Return (x, y) of the center of cell containing provided text 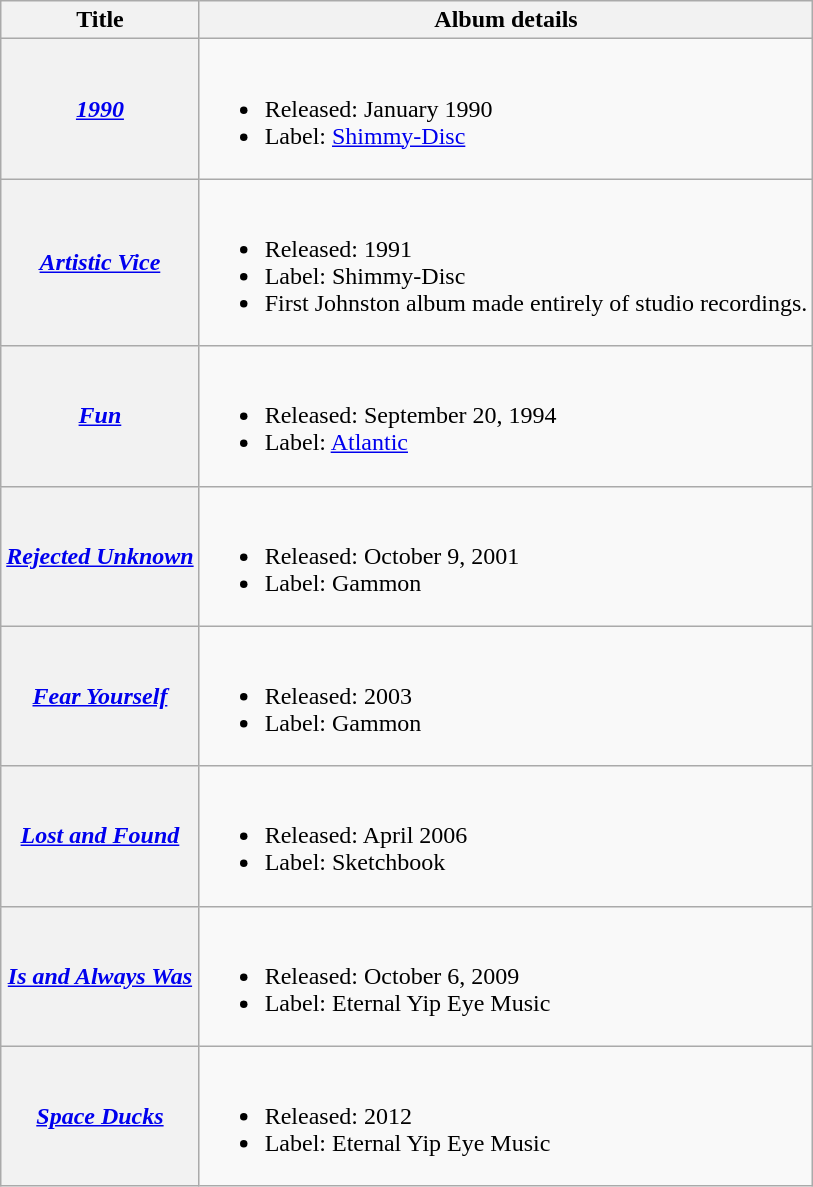
Rejected Unknown (100, 556)
Space Ducks (100, 1116)
Is and Always Was (100, 976)
Lost and Found (100, 836)
Released: October 9, 2001Label: Gammon (506, 556)
Fear Yourself (100, 696)
1990 (100, 109)
Released: April 2006Label: Sketchbook (506, 836)
Released: 1991Label: Shimmy-DiscFirst Johnston album made entirely of studio recordings. (506, 262)
Released: October 6, 2009Label: Eternal Yip Eye Music (506, 976)
Title (100, 20)
Released: 2012Label: Eternal Yip Eye Music (506, 1116)
Artistic Vice (100, 262)
Album details (506, 20)
Fun (100, 416)
Released: 2003Label: Gammon (506, 696)
Released: September 20, 1994Label: Atlantic (506, 416)
Released: January 1990Label: Shimmy-Disc (506, 109)
